Search for the cell housing the specified text and yield its (X, Y) center coordinate. 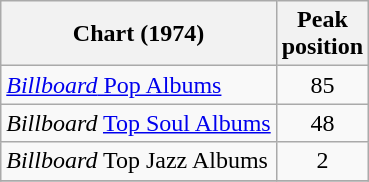
Billboard Top Jazz Albums (138, 161)
48 (322, 123)
85 (322, 85)
Peakposition (322, 34)
Chart (1974) (138, 34)
Billboard Pop Albums (138, 85)
Billboard Top Soul Albums (138, 123)
2 (322, 161)
